Extract the [X, Y] coordinate from the center of the cell holding the provided text.  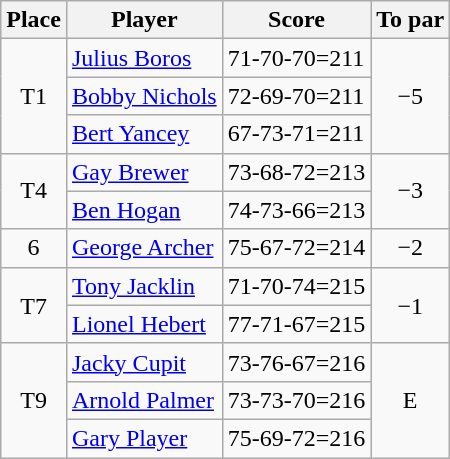
To par [410, 20]
73-68-72=213 [296, 172]
Place [34, 20]
Bobby Nichols [144, 96]
75-67-72=214 [296, 248]
E [410, 400]
71-70-70=211 [296, 58]
Tony Jacklin [144, 286]
Julius Boros [144, 58]
−1 [410, 305]
George Archer [144, 248]
T9 [34, 400]
Gary Player [144, 438]
6 [34, 248]
67-73-71=211 [296, 134]
Score [296, 20]
Lionel Hebert [144, 324]
73-73-70=216 [296, 400]
75-69-72=216 [296, 438]
T1 [34, 96]
74-73-66=213 [296, 210]
Bert Yancey [144, 134]
Ben Hogan [144, 210]
−3 [410, 191]
72-69-70=211 [296, 96]
Gay Brewer [144, 172]
Player [144, 20]
77-71-67=215 [296, 324]
Jacky Cupit [144, 362]
T7 [34, 305]
73-76-67=216 [296, 362]
−2 [410, 248]
Arnold Palmer [144, 400]
−5 [410, 96]
71-70-74=215 [296, 286]
T4 [34, 191]
